Output the [X, Y] coordinate of the center of the cell containing the given text.  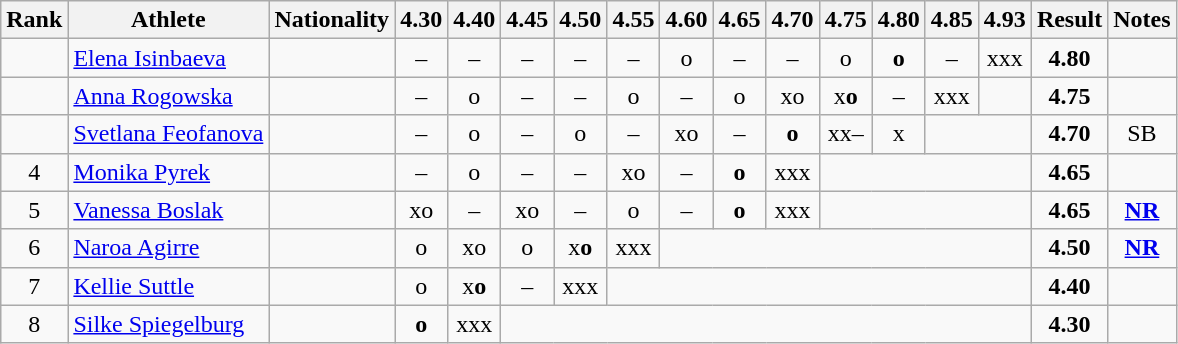
4.60 [686, 20]
x [898, 134]
Notes [1142, 20]
8 [34, 324]
SB [1142, 134]
Rank [34, 20]
Svetlana Feofanova [168, 134]
6 [34, 248]
Kellie Suttle [168, 286]
4.45 [528, 20]
4.85 [952, 20]
4 [34, 172]
Elena Isinbaeva [168, 58]
Silke Spiegelburg [168, 324]
Athlete [168, 20]
xx– [846, 134]
5 [34, 210]
Result [1069, 20]
Anna Rogowska [168, 96]
Naroa Agirre [168, 248]
Vanessa Boslak [168, 210]
7 [34, 286]
4.55 [634, 20]
Nationality [332, 20]
Monika Pyrek [168, 172]
4.93 [1004, 20]
